Extract the (x, y) coordinate from the center of the cell holding the provided text.  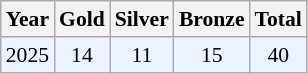
14 (82, 55)
15 (212, 55)
Year (28, 19)
40 (278, 55)
11 (142, 55)
Silver (142, 19)
Total (278, 19)
Bronze (212, 19)
Gold (82, 19)
2025 (28, 55)
